Pinpoint the cell where the given text exists, returning its (x, y) midpoint coordinate. 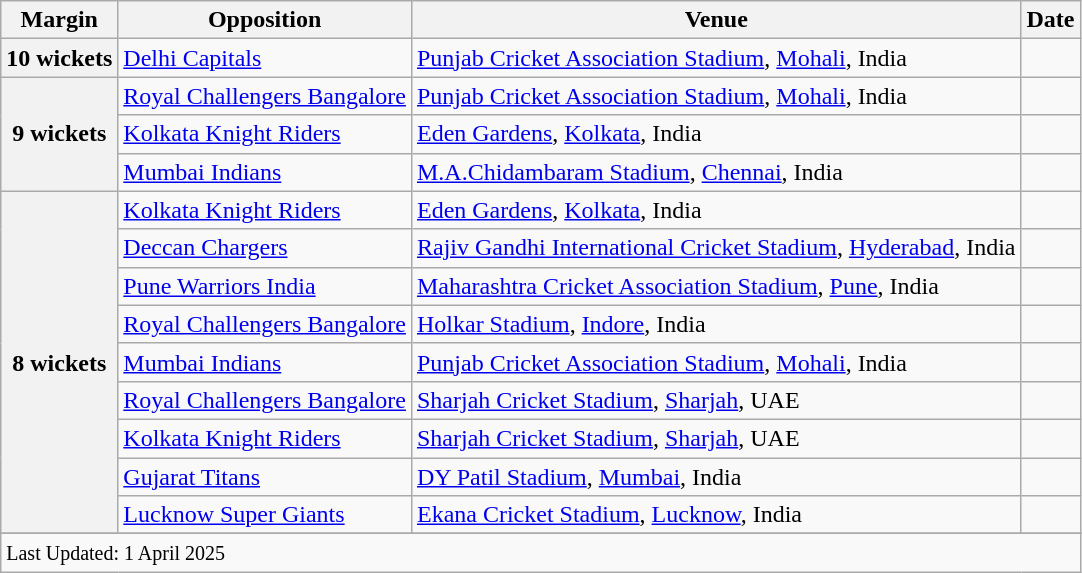
DY Patil Stadium, Mumbai, India (716, 477)
Venue (716, 20)
Last Updated: 1 April 2025 (540, 553)
9 wickets (60, 134)
Opposition (265, 20)
Delhi Capitals (265, 58)
8 wickets (60, 362)
Ekana Cricket Stadium, Lucknow, India (716, 515)
Margin (60, 20)
Pune Warriors India (265, 286)
M.A.Chidambaram Stadium, Chennai, India (716, 172)
Date (1050, 20)
10 wickets (60, 58)
Holkar Stadium, Indore, India (716, 324)
Rajiv Gandhi International Cricket Stadium, Hyderabad, India (716, 248)
Maharashtra Cricket Association Stadium, Pune, India (716, 286)
Deccan Chargers (265, 248)
Lucknow Super Giants (265, 515)
Gujarat Titans (265, 477)
